Provide the (x, y) coordinate of the cell's center where the given text is located.  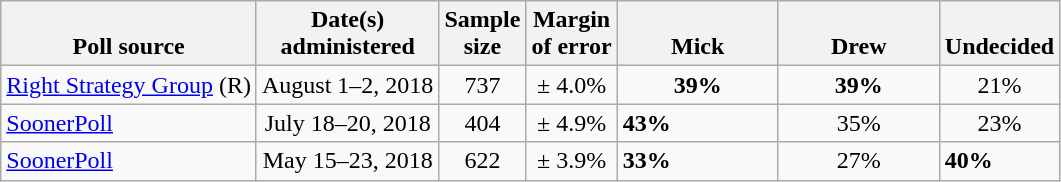
Poll source (129, 34)
21% (999, 85)
± 3.9% (572, 161)
737 (482, 85)
40% (999, 161)
± 4.9% (572, 123)
Date(s)administered (347, 34)
July 18–20, 2018 (347, 123)
23% (999, 123)
404 (482, 123)
Undecided (999, 34)
Drew (858, 34)
Marginof error (572, 34)
Right Strategy Group (R) (129, 85)
27% (858, 161)
Samplesize (482, 34)
May 15–23, 2018 (347, 161)
Mick (698, 34)
622 (482, 161)
33% (698, 161)
± 4.0% (572, 85)
35% (858, 123)
August 1–2, 2018 (347, 85)
43% (698, 123)
